Provide the [X, Y] coordinate of the cell's center where the given text is located.  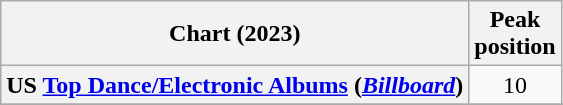
10 [515, 85]
Chart (2023) [235, 34]
Peakposition [515, 34]
US Top Dance/Electronic Albums (Billboard) [235, 85]
